Determine the [X, Y] coordinate at the center of the cell enclosing the given text.  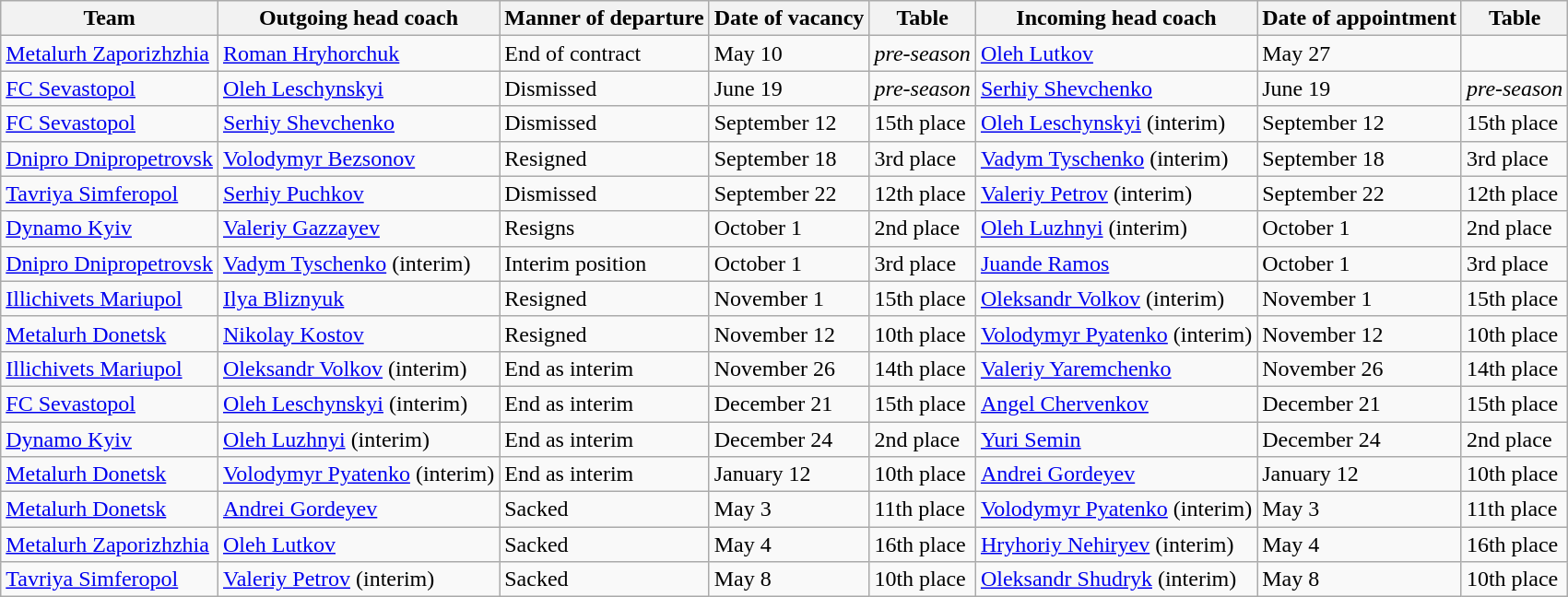
Oleh Leschynskyi [358, 88]
Yuri Semin [1115, 439]
Valeriy Gazzayev [358, 228]
Serhiy Puchkov [358, 193]
Valeriy Yaremchenko [1115, 369]
Manner of departure [605, 18]
Outgoing head coach [358, 18]
Date of appointment [1360, 18]
Ilya Bliznyuk [358, 298]
Team [110, 18]
End of contract [605, 53]
May 27 [1360, 53]
Hryhoriy Nehiryev (interim) [1115, 544]
Date of vacancy [789, 18]
Incoming head coach [1115, 18]
Resigns [605, 228]
Juande Ramos [1115, 263]
Angel Chervenkov [1115, 404]
Interim position [605, 263]
May 10 [789, 53]
Nikolay Kostov [358, 334]
Volodymyr Bezsonov [358, 158]
Oleksandr Shudryk (interim) [1115, 579]
Roman Hryhorchuk [358, 53]
